Capture the cell that displays the provided text and extract its [x, y] central coordinate. 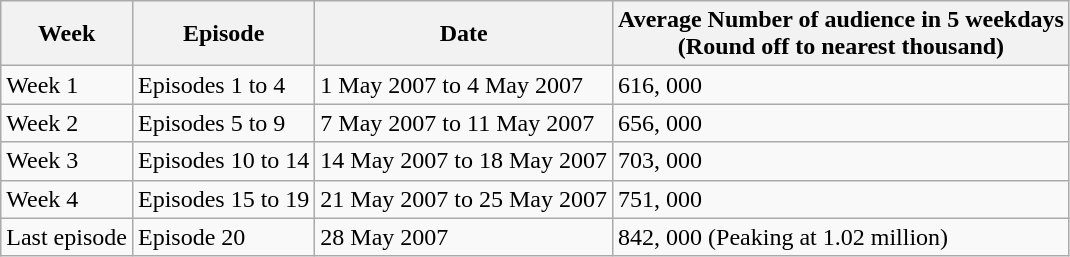
616, 000 [842, 85]
Episodes 1 to 4 [223, 85]
28 May 2007 [464, 237]
842, 000 (Peaking at 1.02 million) [842, 237]
Week 2 [67, 123]
7 May 2007 to 11 May 2007 [464, 123]
Week 3 [67, 161]
Last episode [67, 237]
1 May 2007 to 4 May 2007 [464, 85]
Episodes 5 to 9 [223, 123]
Week [67, 34]
Average Number of audience in 5 weekdays(Round off to nearest thousand) [842, 34]
Week 1 [67, 85]
Episodes 10 to 14 [223, 161]
751, 000 [842, 199]
Episode [223, 34]
656, 000 [842, 123]
Date [464, 34]
Episode 20 [223, 237]
Week 4 [67, 199]
14 May 2007 to 18 May 2007 [464, 161]
21 May 2007 to 25 May 2007 [464, 199]
703, 000 [842, 161]
Episodes 15 to 19 [223, 199]
